Detect which cell encompasses the target text, then output its [X, Y] center coordinate. 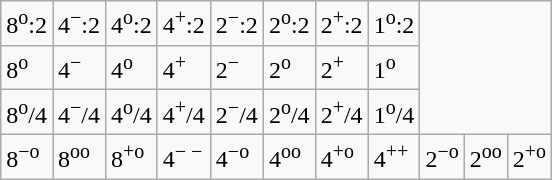
4o/4 [132, 112]
4−:2 [78, 24]
2+o [529, 156]
2−/4 [236, 112]
4+ [184, 68]
4− [78, 68]
2o:2 [289, 24]
2+ [342, 68]
4o [132, 68]
8o [27, 68]
8o:2 [27, 24]
4++ [394, 156]
4o:2 [132, 24]
2+:2 [342, 24]
4−o [236, 156]
1o/4 [394, 112]
2o [289, 68]
8−o [27, 156]
4−/4 [78, 112]
8+o [132, 156]
4+:2 [184, 24]
2− [236, 68]
4− − [184, 156]
2+/4 [342, 112]
8oo [78, 156]
2oo [486, 156]
2−o [442, 156]
4+/4 [184, 112]
1o [394, 68]
2o/4 [289, 112]
1o:2 [394, 24]
2−:2 [236, 24]
4+o [342, 156]
4oo [289, 156]
8o/4 [27, 112]
